Locate the cell with the specified text and output its (X, Y) center coordinate. 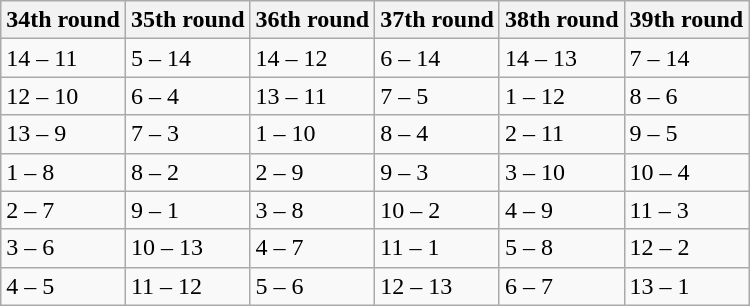
8 – 2 (188, 172)
10 – 13 (188, 248)
3 – 10 (562, 172)
5 – 8 (562, 248)
6 – 7 (562, 286)
11 – 1 (438, 248)
10 – 4 (686, 172)
11 – 3 (686, 210)
13 – 9 (64, 134)
6 – 4 (188, 96)
8 – 4 (438, 134)
39th round (686, 20)
13 – 1 (686, 286)
2 – 9 (312, 172)
7 – 3 (188, 134)
12 – 10 (64, 96)
2 – 11 (562, 134)
9 – 1 (188, 210)
8 – 6 (686, 96)
4 – 7 (312, 248)
3 – 6 (64, 248)
9 – 3 (438, 172)
36th round (312, 20)
7 – 14 (686, 58)
11 – 12 (188, 286)
7 – 5 (438, 96)
4 – 5 (64, 286)
5 – 6 (312, 286)
38th round (562, 20)
1 – 8 (64, 172)
35th round (188, 20)
14 – 13 (562, 58)
12 – 2 (686, 248)
10 – 2 (438, 210)
2 – 7 (64, 210)
9 – 5 (686, 134)
6 – 14 (438, 58)
14 – 11 (64, 58)
13 – 11 (312, 96)
12 – 13 (438, 286)
37th round (438, 20)
14 – 12 (312, 58)
5 – 14 (188, 58)
3 – 8 (312, 210)
34th round (64, 20)
1 – 10 (312, 134)
4 – 9 (562, 210)
1 – 12 (562, 96)
